Extract the [X, Y] coordinate from the center of the cell holding the provided text.  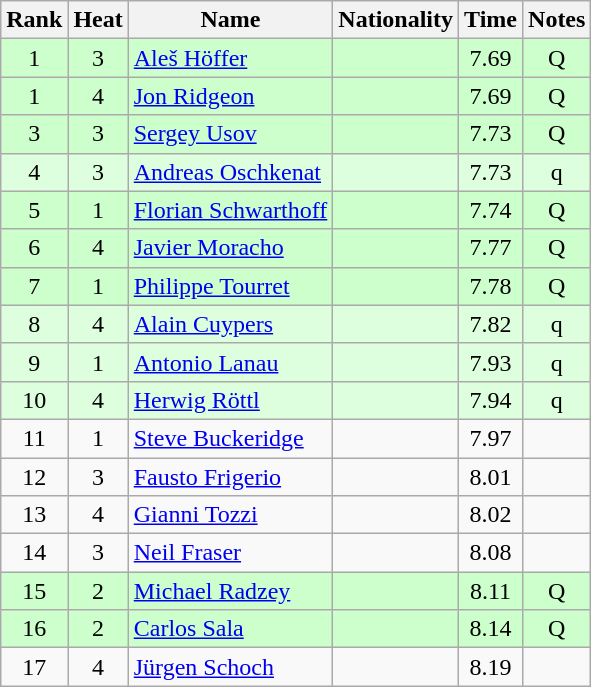
Philippe Tourret [230, 286]
Nationality [396, 20]
7.93 [491, 362]
7.82 [491, 324]
7.77 [491, 248]
16 [34, 629]
7.74 [491, 210]
10 [34, 400]
Herwig Röttl [230, 400]
14 [34, 553]
17 [34, 667]
8.11 [491, 591]
Michael Radzey [230, 591]
7.94 [491, 400]
7.78 [491, 286]
Fausto Frigerio [230, 477]
Alain Cuypers [230, 324]
12 [34, 477]
Notes [557, 20]
Rank [34, 20]
Name [230, 20]
Andreas Oschkenat [230, 172]
5 [34, 210]
8.14 [491, 629]
15 [34, 591]
7.97 [491, 438]
Aleš Höffer [230, 58]
7 [34, 286]
Gianni Tozzi [230, 515]
11 [34, 438]
Florian Schwarthoff [230, 210]
Steve Buckeridge [230, 438]
13 [34, 515]
Carlos Sala [230, 629]
8.08 [491, 553]
8.01 [491, 477]
Jürgen Schoch [230, 667]
8.02 [491, 515]
Heat [98, 20]
9 [34, 362]
Time [491, 20]
Neil Fraser [230, 553]
Javier Moracho [230, 248]
Sergey Usov [230, 134]
Jon Ridgeon [230, 96]
6 [34, 248]
8 [34, 324]
Antonio Lanau [230, 362]
8.19 [491, 667]
